Pinpoint the cell where the given text exists, returning its (X, Y) midpoint coordinate. 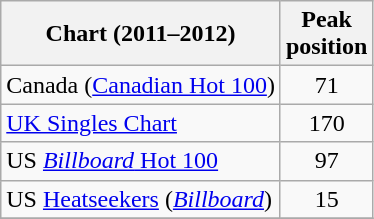
Chart (2011–2012) (141, 34)
UK Singles Chart (141, 123)
Canada (Canadian Hot 100) (141, 85)
71 (326, 85)
170 (326, 123)
US Heatseekers (Billboard) (141, 199)
97 (326, 161)
US Billboard Hot 100 (141, 161)
15 (326, 199)
Peakposition (326, 34)
